Return the (x, y) coordinate for the center point of the cell that contains the specified text.  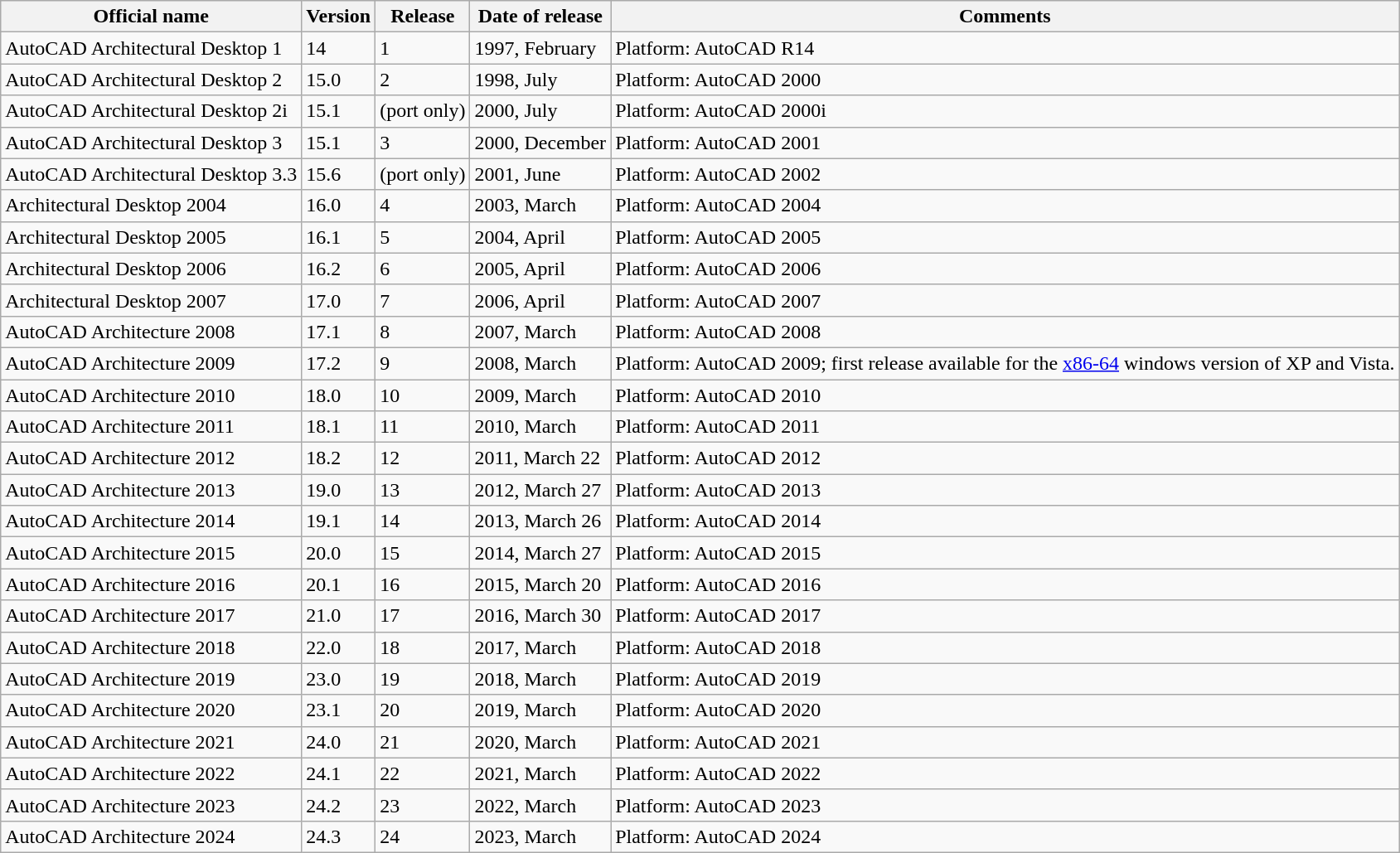
22 (423, 773)
Architectural Desktop 2006 (151, 269)
Platform: AutoCAD 2005 (1005, 237)
19.0 (338, 490)
Platform: AutoCAD 2015 (1005, 553)
Platform: AutoCAD 2024 (1005, 836)
Platform: AutoCAD 2001 (1005, 143)
2 (423, 80)
Platform: AutoCAD 2013 (1005, 490)
17 (423, 616)
Version (338, 17)
2010, March (540, 427)
Platform: AutoCAD 2002 (1005, 174)
17.0 (338, 300)
AutoCAD Architecture 2008 (151, 332)
4 (423, 206)
Architectural Desktop 2005 (151, 237)
Platform: AutoCAD 2008 (1005, 332)
24.2 (338, 805)
AutoCAD Architectural Desktop 2 (151, 80)
2009, March (540, 395)
16.1 (338, 237)
2004, April (540, 237)
Platform: AutoCAD 2019 (1005, 679)
15 (423, 553)
Platform: AutoCAD 2017 (1005, 616)
Platform: AutoCAD 2012 (1005, 458)
Platform: AutoCAD 2023 (1005, 805)
2000, July (540, 111)
Platform: AutoCAD 2022 (1005, 773)
16.0 (338, 206)
19 (423, 679)
AutoCAD Architecture 2017 (151, 616)
AutoCAD Architecture 2013 (151, 490)
AutoCAD Architecture 2018 (151, 647)
AutoCAD Architectural Desktop 3 (151, 143)
AutoCAD Architecture 2015 (151, 553)
Platform: AutoCAD 2011 (1005, 427)
2015, March 20 (540, 584)
2001, June (540, 174)
2006, April (540, 300)
24.1 (338, 773)
Platform: AutoCAD 2000 (1005, 80)
15.6 (338, 174)
24.3 (338, 836)
AutoCAD Architecture 2009 (151, 363)
2019, March (540, 710)
22.0 (338, 647)
Date of release (540, 17)
2007, March (540, 332)
8 (423, 332)
2016, March 30 (540, 616)
7 (423, 300)
Platform: AutoCAD 2014 (1005, 521)
2017, March (540, 647)
11 (423, 427)
AutoCAD Architecture 2019 (151, 679)
18.2 (338, 458)
2013, March 26 (540, 521)
2000, December (540, 143)
2018, March (540, 679)
1 (423, 48)
2022, March (540, 805)
20 (423, 710)
13 (423, 490)
17.1 (338, 332)
2021, March (540, 773)
AutoCAD Architectural Desktop 1 (151, 48)
20.0 (338, 553)
Architectural Desktop 2004 (151, 206)
Platform: AutoCAD 2010 (1005, 395)
20.1 (338, 584)
Platform: AutoCAD 2007 (1005, 300)
Official name (151, 17)
2008, March (540, 363)
23 (423, 805)
AutoCAD Architecture 2016 (151, 584)
21.0 (338, 616)
2005, April (540, 269)
2023, March (540, 836)
23.1 (338, 710)
Architectural Desktop 2007 (151, 300)
9 (423, 363)
Platform: AutoCAD R14 (1005, 48)
Platform: AutoCAD 2021 (1005, 742)
Platform: AutoCAD 2020 (1005, 710)
AutoCAD Architecture 2012 (151, 458)
Release (423, 17)
2012, March 27 (540, 490)
Comments (1005, 17)
2011, March 22 (540, 458)
1998, July (540, 80)
19.1 (338, 521)
Platform: AutoCAD 2018 (1005, 647)
16.2 (338, 269)
AutoCAD Architecture 2020 (151, 710)
AutoCAD Architectural Desktop 3.3 (151, 174)
1997, February (540, 48)
24.0 (338, 742)
12 (423, 458)
2014, March 27 (540, 553)
AutoCAD Architecture 2010 (151, 395)
Platform: AutoCAD 2004 (1005, 206)
3 (423, 143)
15.0 (338, 80)
AutoCAD Architecture 2023 (151, 805)
18.0 (338, 395)
24 (423, 836)
18 (423, 647)
Platform: AutoCAD 2006 (1005, 269)
AutoCAD Architecture 2014 (151, 521)
2003, March (540, 206)
17.2 (338, 363)
AutoCAD Architecture 2024 (151, 836)
5 (423, 237)
Platform: AutoCAD 2009; first release available for the x86-64 windows version of XP and Vista. (1005, 363)
16 (423, 584)
AutoCAD Architecture 2021 (151, 742)
Platform: AutoCAD 2000i (1005, 111)
18.1 (338, 427)
AutoCAD Architecture 2011 (151, 427)
10 (423, 395)
21 (423, 742)
6 (423, 269)
AutoCAD Architectural Desktop 2i (151, 111)
23.0 (338, 679)
2020, March (540, 742)
AutoCAD Architecture 2022 (151, 773)
Platform: AutoCAD 2016 (1005, 584)
